Provide the (x, y) coordinate of the cell's center where the given text is located.  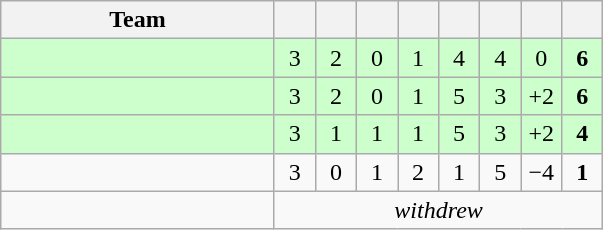
−4 (542, 172)
Team (138, 20)
withdrew (438, 210)
